Output the [x, y] coordinate of the center of the cell containing the given text.  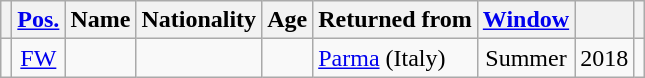
Pos. [38, 20]
Returned from [396, 20]
Summer [526, 58]
Nationality [199, 20]
Window [526, 20]
Age [288, 20]
FW [38, 58]
Parma (Italy) [396, 58]
2018 [604, 58]
Name [100, 20]
